Return (X, Y) of the center of cell containing provided text 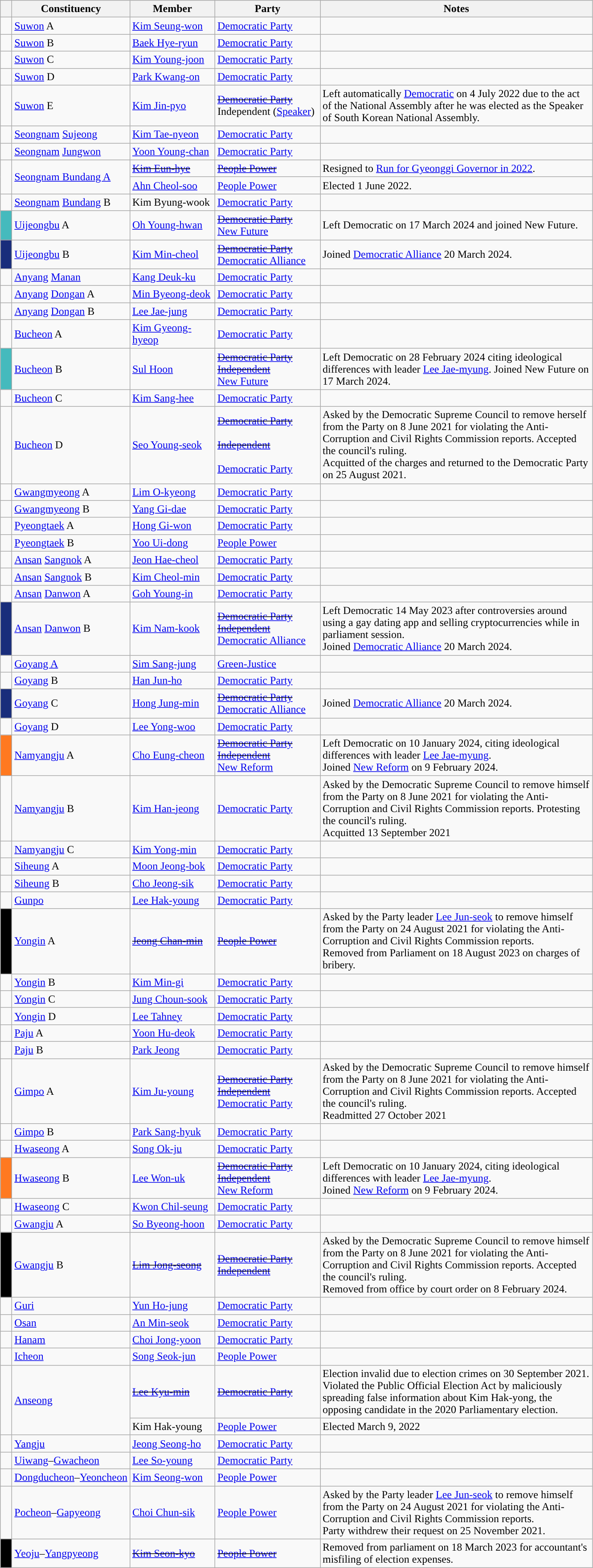
Member (172, 9)
Ansan Sangnok A (71, 560)
Siheung A (71, 866)
Kim Min-gi (172, 982)
Bucheon B (71, 369)
Kim Ju-young (172, 1091)
Goyang B (71, 681)
Osan (71, 1323)
Yongin C (71, 999)
Kim Gyeong-hyeop (172, 334)
Pyeongtaek B (71, 543)
Kim Young-joon (172, 60)
Park Jeong (172, 1050)
Lim Jong-seong (172, 1265)
Seongnam Bundang A (71, 177)
Paju A (71, 1033)
Yongin D (71, 1016)
Yongin B (71, 982)
Constituency (71, 9)
An Min-seok (172, 1323)
Dongducheon–Yeoncheon (71, 1477)
Suwon C (71, 60)
Song Seok-jun (172, 1357)
Goyang A (71, 664)
Kim Yong-min (172, 849)
Kim Seung-won (172, 26)
Park Sang-hyuk (172, 1132)
Seongnam Bundang B (71, 202)
Park Kwang-on (172, 77)
Cho Jeong-sik (172, 883)
Kim Hak-young (172, 1426)
Party (267, 9)
Kwon Chil-seung (172, 1207)
Yangju (71, 1443)
Gwangmyeong B (71, 509)
Yeoju–Yangpyeong (71, 1554)
Hwaseong A (71, 1149)
So Byeong-hoon (172, 1224)
Seongnam Jungwon (71, 151)
Resigned to Run for Gyeonggi Governor in 2022. (456, 168)
Democratic PartyIndependentDemocratic Alliance (267, 629)
Hanam (71, 1340)
Hwaseong C (71, 1207)
Namyangju A (71, 756)
Green-Justice (267, 664)
Uiwang–Gwacheon (71, 1460)
Cho Eung-cheon (172, 756)
Lee Won-uk (172, 1178)
Paju B (71, 1050)
Democratic Party Independent (Speaker) (267, 106)
Yun Ho-jung (172, 1306)
Choi Chun-sik (172, 1513)
Gimpo B (71, 1132)
Sim Sang-jung (172, 664)
Yoon Hu-deok (172, 1033)
Kim Jin-pyo (172, 106)
Ansan Danwon B (71, 629)
Jeong Seong-ho (172, 1443)
Bucheon A (71, 334)
Kim Byung-wook (172, 202)
Suwon E (71, 106)
Song Ok-ju (172, 1149)
Lee So-young (172, 1460)
Kim Eun-hye (172, 168)
Lim O-kyeong (172, 492)
Jeong Chan-min (172, 941)
Notes (456, 9)
Moon Jeong-bok (172, 866)
Gwangju B (71, 1265)
Ahn Cheol-soo (172, 185)
Goyang D (71, 727)
Removed from parliament on 18 March 2023 for accountant's misfiling of election expenses. (456, 1554)
Uijeongbu B (71, 254)
Kim Seong-won (172, 1477)
Yoon Young-chan (172, 151)
Hong Jung-min (172, 703)
Jeon Hae-cheol (172, 560)
Lee Jae-jung (172, 311)
Hong Gi-won (172, 526)
Uijeongbu A (71, 225)
Kim Cheol-min (172, 577)
Gimpo A (71, 1091)
Goyang C (71, 703)
Anyang Manan (71, 277)
Choi Jong-yoon (172, 1340)
Democratic Party New Future (267, 225)
Gwangmyeong A (71, 492)
Bucheon C (71, 398)
Suwon A (71, 26)
Left Democratic on 17 March 2024 and joined New Future. (456, 225)
Left Democratic on 28 February 2024 citing ideological differences with leader Lee Jae-myung. Joined New Future on 17 March 2024. (456, 369)
Pyeongtaek A (71, 526)
Namyangju B (71, 808)
Kim Seon-kyo (172, 1554)
Yang Gi-dae (172, 509)
Elected March 9, 2022 (456, 1426)
Oh Young-hwan (172, 225)
Lee Kyu-min (172, 1392)
Kang Deuk-ku (172, 277)
Kim Han-jeong (172, 808)
Sul Hoon (172, 369)
Elected 1 June 2022. (456, 185)
Jung Choun-sook (172, 999)
Seo Young-seok (172, 445)
Guri (71, 1306)
Anyang Dongan B (71, 311)
Lee Tahney (172, 1016)
Gwangju A (71, 1224)
Baek Hye-ryun (172, 43)
Lee Hak-young (172, 900)
Ansan Sangnok B (71, 577)
Min Byeong-deok (172, 294)
Democratic PartyIndependent (267, 1265)
Hwaseong B (71, 1178)
Ansan Danwon A (71, 593)
Kim Min-cheol (172, 254)
Icheon (71, 1357)
Seongnam Sujeong (71, 134)
Yoo Ui-dong (172, 543)
Kim Nam-kook (172, 629)
Suwon B (71, 43)
Democratic PartyIndependent New Future (267, 369)
Kim Sang-hee (172, 398)
Lee Yong-woo (172, 727)
Anyang Dongan A (71, 294)
Pocheon–Gapyeong (71, 1513)
Gunpo (71, 900)
Bucheon D (71, 445)
Han Jun-ho (172, 681)
Kim Tae-nyeon (172, 134)
Namyangju C (71, 849)
Suwon D (71, 77)
Siheung B (71, 883)
Goh Young-in (172, 593)
Anseong (71, 1400)
Yongin A (71, 941)
